Output the [x, y] coordinate of the center of the cell containing the given text.  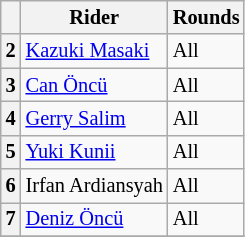
Rounds [206, 17]
Kazuki Masaki [94, 51]
Can Öncü [94, 85]
5 [11, 152]
Yuki Kunii [94, 152]
Irfan Ardiansyah [94, 186]
2 [11, 51]
4 [11, 118]
7 [11, 219]
Deniz Öncü [94, 219]
Gerry Salim [94, 118]
3 [11, 85]
6 [11, 186]
Rider [94, 17]
